From the cell containing the given text, extract its center point as [x, y] coordinate. 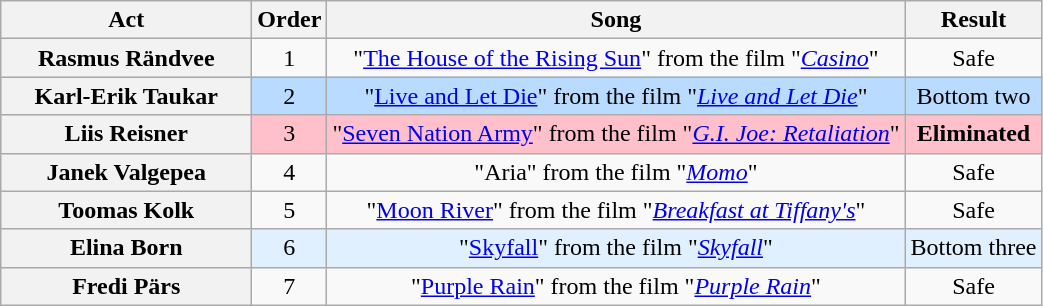
"Live and Let Die" from the film "Live and Let Die" [616, 96]
6 [290, 248]
"Seven Nation Army" from the film "G.I. Joe: Retaliation" [616, 134]
Rasmus Rändvee [126, 58]
7 [290, 286]
Karl-Erik Taukar [126, 96]
Order [290, 20]
"Skyfall" from the film "Skyfall" [616, 248]
Song [616, 20]
Bottom three [974, 248]
Fredi Pärs [126, 286]
"Moon River" from the film "Breakfast at Tiffany's" [616, 210]
"The House of the Rising Sun" from the film "Casino" [616, 58]
Result [974, 20]
Liis Reisner [126, 134]
Act [126, 20]
4 [290, 172]
2 [290, 96]
5 [290, 210]
1 [290, 58]
3 [290, 134]
Elina Born [126, 248]
"Aria" from the film "Momo" [616, 172]
Janek Valgepea [126, 172]
Bottom two [974, 96]
Eliminated [974, 134]
"Purple Rain" from the film "Purple Rain" [616, 286]
Toomas Kolk [126, 210]
